From the cell containing the given text, extract its center point as (x, y) coordinate. 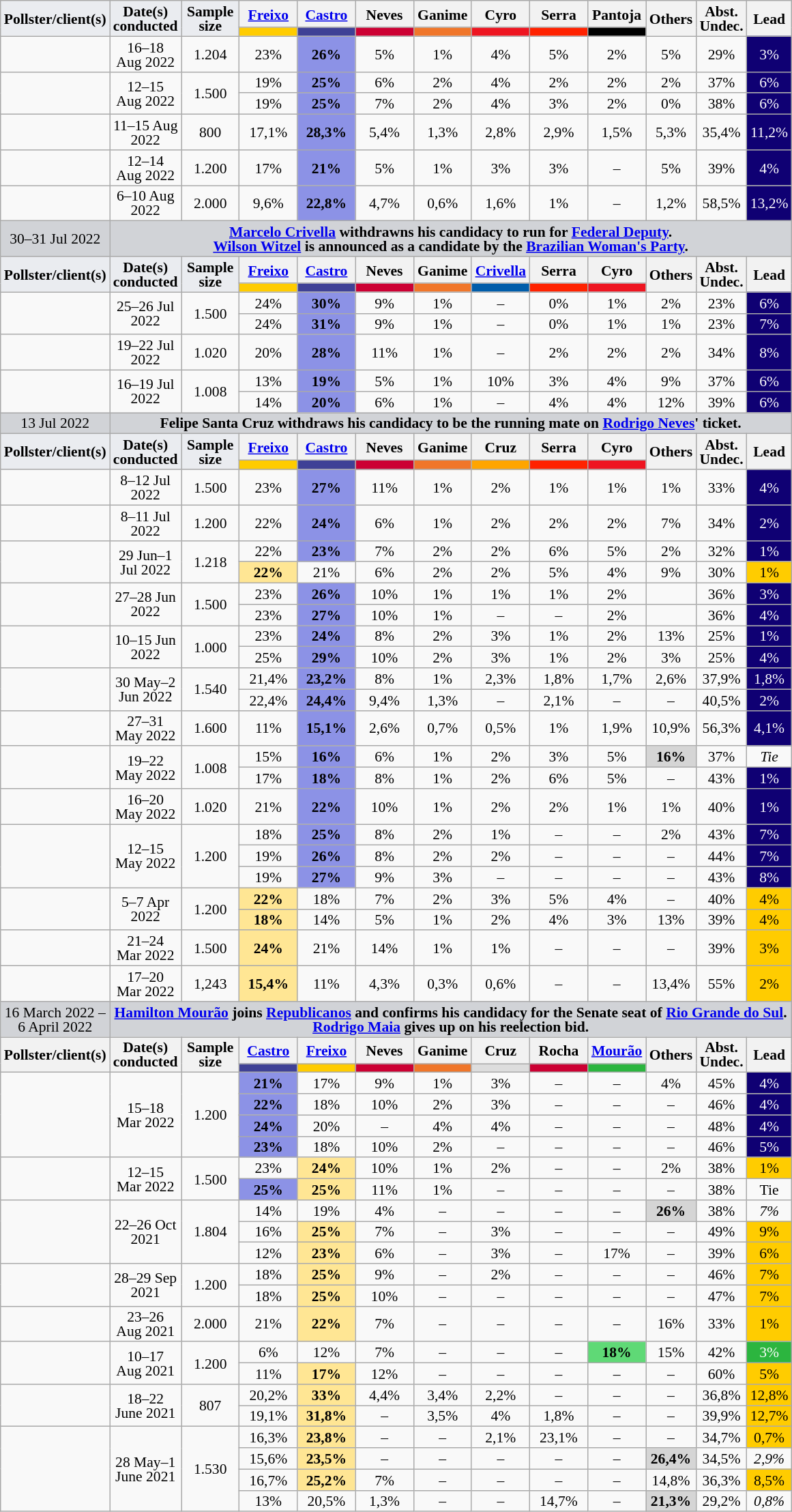
19–22 Jul 2022 (146, 353)
36,8% (721, 1395)
37,9% (721, 678)
16 March 2022 – 6 April 2022 (55, 1019)
32% (721, 551)
19,1% (269, 1416)
Marcelo Crivella withdrawns his candidacy to run for Federal Deputy. Wilson Witzel is announced as a candidate by the Brazilian Woman's Party. (451, 239)
11–15 Aug 2022 (146, 132)
16,3% (269, 1437)
49% (721, 1232)
9,4% (385, 700)
24,4% (326, 700)
6–10 Aug 2022 (146, 203)
Pantoja (617, 14)
31,8% (326, 1416)
56,3% (721, 728)
60% (721, 1374)
15,6% (269, 1459)
3,4% (442, 1395)
13,4% (671, 984)
58,5% (721, 203)
14,7% (558, 1501)
13 Jul 2022 (55, 423)
1,9% (617, 728)
1,2% (671, 203)
23,8% (326, 1437)
1.600 (210, 728)
23–26 Aug 2021 (146, 1324)
18–22 June 2021 (146, 1406)
12–15 May 2022 (146, 856)
22,4% (269, 700)
17,1% (269, 132)
40,5% (721, 700)
5,4% (385, 132)
Rocha (558, 1051)
27–28 Jun 2022 (146, 605)
Hamilton Mourão joins Republicanos and confirms his candidacy for the Senate seat of Rio Grande do Sul.Rodrigo Maia gives up on his reelection bid. (451, 1019)
12–15 Aug 2022 (146, 93)
12–15 Mar 2022 (146, 1179)
28,3% (326, 132)
4,1% (769, 728)
15,4% (269, 984)
29,2% (721, 1501)
31% (326, 323)
34,5% (721, 1459)
21,3% (671, 1501)
19–22 May 2022 (146, 768)
Felipe Santa Cruz withdraws his candidacy to be the running mate on Rodrigo Neves' ticket. (451, 423)
1.204 (210, 54)
Mourão (617, 1051)
23,2% (326, 678)
0,5% (501, 728)
21–24 Mar 2022 (146, 948)
25–26 Jul 2022 (146, 313)
17–20 Mar 2022 (146, 984)
3,5% (442, 1416)
2,2% (501, 1395)
16,7% (269, 1479)
12,7% (769, 1416)
4,7% (385, 203)
30 May–2 Jun 2022 (146, 689)
8–12 Jul 2022 (146, 487)
0,8% (769, 1501)
29 Jun–1 Jul 2022 (146, 562)
35,4% (721, 132)
39,9% (721, 1416)
45% (721, 1084)
12,8% (769, 1395)
10–15 Jun 2022 (146, 647)
14,8% (671, 1479)
20,2% (269, 1395)
1.218 (210, 562)
44% (721, 856)
13,2% (769, 203)
15,1% (326, 728)
16–19 Jul 2022 (146, 392)
22–26 Oct 2021 (146, 1232)
1,5% (617, 132)
9,6% (269, 203)
16–18 Aug 2022 (146, 54)
11,2% (769, 132)
1,7% (617, 678)
23,5% (326, 1459)
34,7% (721, 1437)
1.540 (210, 689)
28% (326, 353)
2,8% (501, 132)
22,8% (326, 203)
27–31 May 2022 (146, 728)
1.804 (210, 1232)
5,3% (671, 132)
21,4% (269, 678)
1,6% (501, 203)
10,9% (671, 728)
36,3% (721, 1479)
28–29 Sep 2021 (146, 1285)
25,2% (326, 1479)
4,4% (385, 1395)
48% (721, 1126)
16–20 May 2022 (146, 806)
8,5% (769, 1479)
30–31 Jul 2022 (55, 239)
12–14 Aug 2022 (146, 168)
47% (721, 1295)
8–11 Jul 2022 (146, 523)
23,1% (558, 1437)
28 May–1 June 2021 (146, 1469)
Crivella (501, 270)
20,5% (326, 1501)
4,3% (385, 984)
26,4% (671, 1459)
807 (210, 1406)
10–17 Aug 2021 (146, 1363)
15–18 Mar 2022 (146, 1115)
55% (721, 984)
5–7 Apr 2022 (146, 909)
0,3% (442, 984)
2,3% (501, 678)
1.000 (210, 647)
42% (721, 1352)
800 (210, 132)
1.530 (210, 1469)
1,243 (210, 984)
